For the text-containing cell, return its midpoint in [x, y] coordinate format. 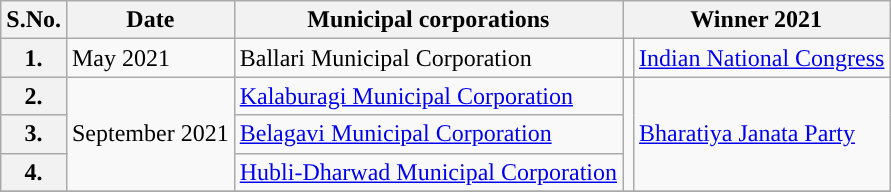
1. [34, 58]
Bharatiya Janata Party [762, 134]
4. [34, 172]
S.No. [34, 20]
Hubli-Dharwad Municipal Corporation [428, 172]
Indian National Congress [762, 58]
May 2021 [150, 58]
Winner 2021 [756, 20]
Kalaburagi Municipal Corporation [428, 96]
2. [34, 96]
Ballari Municipal Corporation [428, 58]
Date [150, 20]
3. [34, 134]
September 2021 [150, 134]
Municipal corporations [428, 20]
Belagavi Municipal Corporation [428, 134]
